Pinpoint the cell where the given text exists, returning its (X, Y) midpoint coordinate. 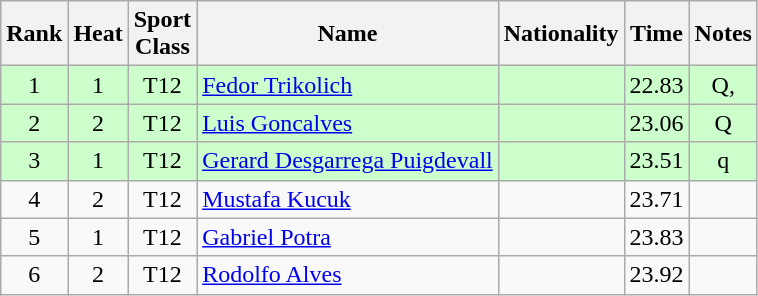
Name (348, 34)
23.51 (656, 161)
SportClass (162, 34)
Q, (723, 85)
Mustafa Kucuk (348, 199)
Luis Goncalves (348, 123)
4 (34, 199)
23.92 (656, 275)
3 (34, 161)
Nationality (561, 34)
Time (656, 34)
23.71 (656, 199)
Gerard Desgarrega Puigdevall (348, 161)
Notes (723, 34)
Q (723, 123)
6 (34, 275)
5 (34, 237)
q (723, 161)
Heat (98, 34)
Fedor Trikolich (348, 85)
Rodolfo Alves (348, 275)
23.06 (656, 123)
22.83 (656, 85)
Rank (34, 34)
Gabriel Potra (348, 237)
23.83 (656, 237)
